Identify which cell holds the provided text, then report its (x, y) central coordinate. 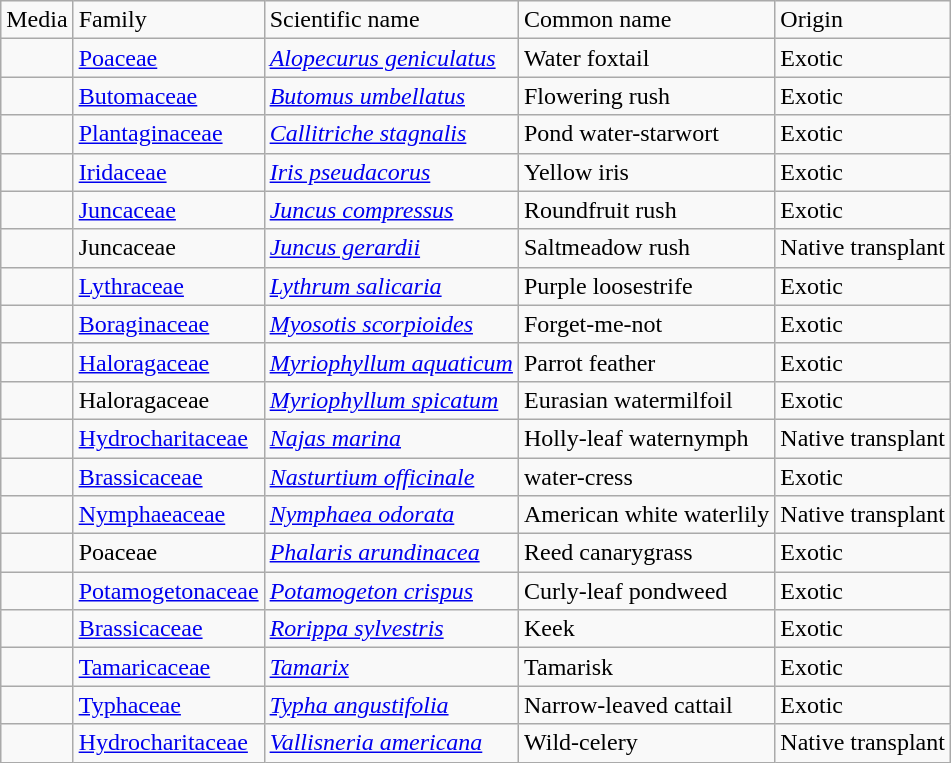
Rorippa sylvestris (391, 629)
Forget-me-not (646, 324)
Lythrum salicaria (391, 286)
Phalaris arundinacea (391, 553)
Nymphaeaceae (168, 515)
Lythraceae (168, 286)
Nasturtium officinale (391, 477)
Iridaceae (168, 172)
Tamaricaceae (168, 667)
Typhaceae (168, 705)
Media (37, 20)
Plantaginaceae (168, 134)
American white waterlily (646, 515)
Boraginaceae (168, 324)
Myriophyllum aquaticum (391, 362)
Alopecurus geniculatus (391, 58)
Iris pseudacorus (391, 172)
Typha angustifolia (391, 705)
Water foxtail (646, 58)
Potamogetonaceae (168, 591)
Curly-leaf pondweed (646, 591)
Tamarix (391, 667)
Juncus compressus (391, 210)
Flowering rush (646, 96)
water-cress (646, 477)
Saltmeadow rush (646, 248)
Reed canarygrass (646, 553)
Najas marina (391, 438)
Narrow-leaved cattail (646, 705)
Roundfruit rush (646, 210)
Myosotis scorpioides (391, 324)
Purple loosestrife (646, 286)
Nymphaea odorata (391, 515)
Vallisneria americana (391, 743)
Butomaceae (168, 96)
Callitriche stagnalis (391, 134)
Parrot feather (646, 362)
Yellow iris (646, 172)
Holly-leaf waternymph (646, 438)
Butomus umbellatus (391, 96)
Origin (863, 20)
Scientific name (391, 20)
Eurasian watermilfoil (646, 400)
Potamogeton crispus (391, 591)
Wild-celery (646, 743)
Myriophyllum spicatum (391, 400)
Keek (646, 629)
Juncus gerardii (391, 248)
Common name (646, 20)
Tamarisk (646, 667)
Family (168, 20)
Pond water-starwort (646, 134)
